Capture the cell that displays the provided text and extract its [X, Y] central coordinate. 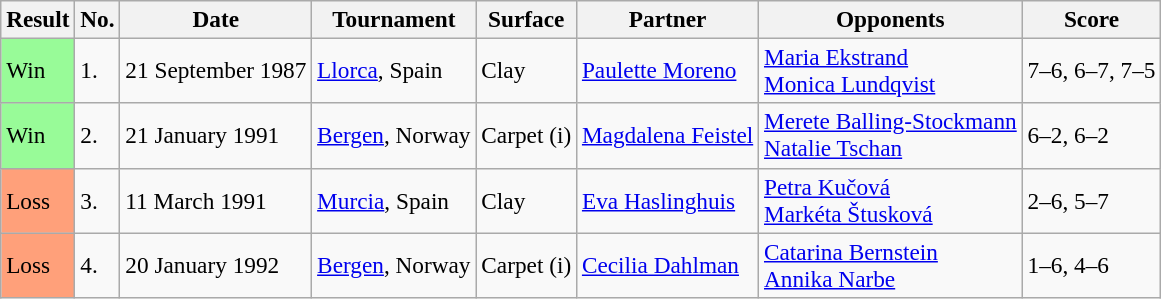
No. [98, 19]
21 January 1991 [216, 136]
7–6, 6–7, 7–5 [1092, 70]
Murcia, Spain [394, 200]
Score [1092, 19]
11 March 1991 [216, 200]
Cecilia Dahlman [668, 264]
Tournament [394, 19]
Paulette Moreno [668, 70]
3. [98, 200]
1–6, 4–6 [1092, 264]
Opponents [891, 19]
6–2, 6–2 [1092, 136]
Eva Haslinghuis [668, 200]
Catarina Bernstein Annika Narbe [891, 264]
Llorca, Spain [394, 70]
21 September 1987 [216, 70]
Partner [668, 19]
2. [98, 136]
2–6, 5–7 [1092, 200]
Maria Ekstrand Monica Lundqvist [891, 70]
Surface [526, 19]
4. [98, 264]
Date [216, 19]
20 January 1992 [216, 264]
1. [98, 70]
Petra Kučová Markéta Štusková [891, 200]
Magdalena Feistel [668, 136]
Result [38, 19]
Merete Balling-Stockmann Natalie Tschan [891, 136]
